Pinpoint the cell where the given text exists, returning its (X, Y) midpoint coordinate. 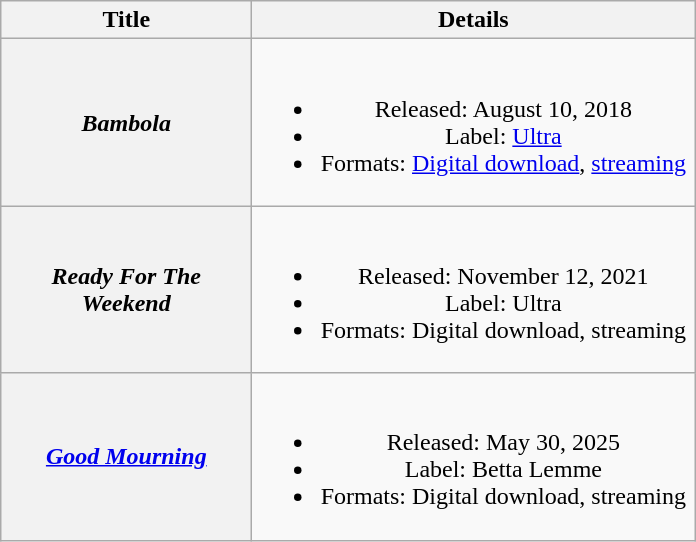
Released: August 10, 2018Label: UltraFormats: Digital download, streaming (474, 122)
Ready For The Weekend (126, 290)
Released: May 30, 2025Label: Betta LemmeFormats: Digital download, streaming (474, 456)
Good Mourning (126, 456)
Title (126, 20)
Details (474, 20)
Bambola (126, 122)
Released: November 12, 2021Label: UltraFormats: Digital download, streaming (474, 290)
